For the text-containing cell, return its midpoint in [X, Y] coordinate format. 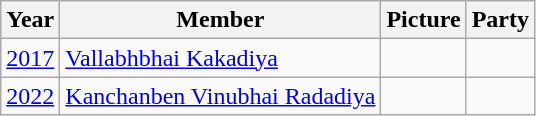
2022 [30, 96]
Kanchanben Vinubhai Radadiya [220, 96]
2017 [30, 58]
Vallabhbhai Kakadiya [220, 58]
Picture [424, 20]
Year [30, 20]
Party [500, 20]
Member [220, 20]
